For the text-containing cell, return its midpoint in [X, Y] coordinate format. 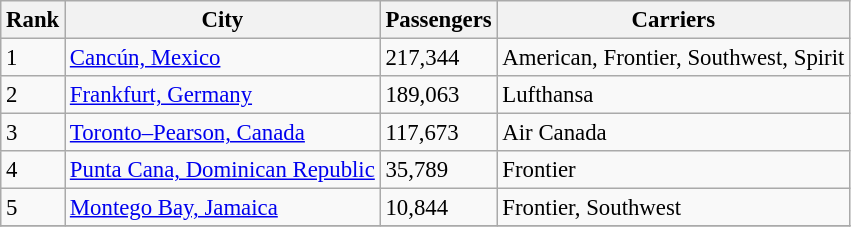
2 [33, 95]
189,063 [438, 95]
Toronto–Pearson, Canada [223, 133]
4 [33, 170]
217,344 [438, 58]
1 [33, 58]
35,789 [438, 170]
Air Canada [674, 133]
Rank [33, 20]
Passengers [438, 20]
City [223, 20]
Montego Bay, Jamaica [223, 208]
Frankfurt, Germany [223, 95]
Frontier, Southwest [674, 208]
Punta Cana, Dominican Republic [223, 170]
Lufthansa [674, 95]
Carriers [674, 20]
117,673 [438, 133]
Cancún, Mexico [223, 58]
3 [33, 133]
10,844 [438, 208]
American, Frontier, Southwest, Spirit [674, 58]
Frontier [674, 170]
5 [33, 208]
